Search for the cell housing the specified text and yield its [x, y] center coordinate. 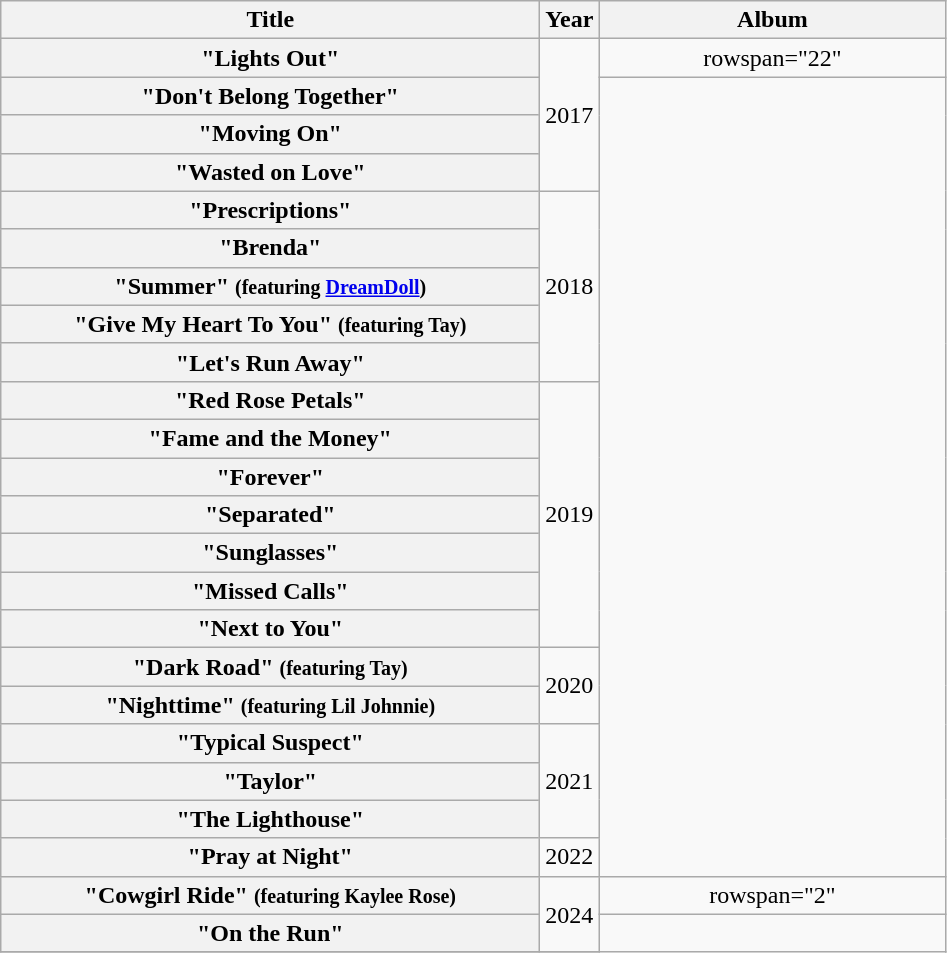
"Brenda" [270, 248]
"Forever" [270, 477]
"Lights Out" [270, 58]
"Nighttime" (featuring Lil Johnnie) [270, 705]
"Separated" [270, 515]
rowspan="22" [772, 58]
"Fame and the Money" [270, 438]
2021 [570, 781]
"Cowgirl Ride" (featuring Kaylee Rose) [270, 895]
2019 [570, 514]
"Dark Road" (featuring Tay) [270, 667]
"Typical Suspect" [270, 743]
2018 [570, 286]
"On the Run" [270, 933]
"Summer" (featuring DreamDoll) [270, 286]
2020 [570, 686]
"The Lighthouse" [270, 819]
"Taylor" [270, 781]
"Let's Run Away" [270, 362]
2024 [570, 914]
"Prescriptions" [270, 210]
2022 [570, 857]
"Wasted on Love" [270, 172]
Year [570, 20]
2017 [570, 115]
"Give My Heart To You" (featuring Tay) [270, 324]
Album [772, 20]
"Moving On" [270, 134]
"Red Rose Petals" [270, 400]
"Next to You" [270, 629]
rowspan="2" [772, 895]
"Missed Calls" [270, 591]
Title [270, 20]
"Don't Belong Together" [270, 96]
"Sunglasses" [270, 553]
"Pray at Night" [270, 857]
